Extract the [X, Y] coordinate from the center of the cell holding the provided text.  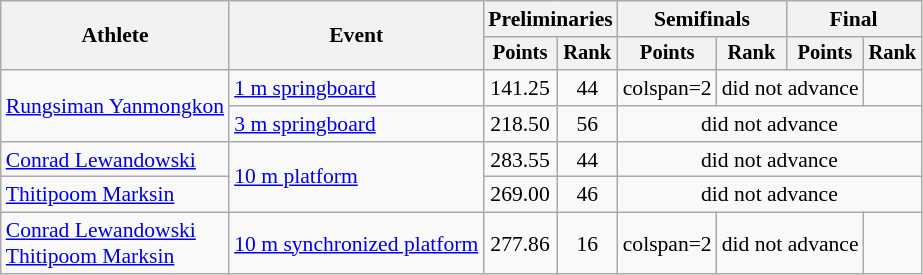
1 m springboard [356, 88]
Thitipoom Marksin [115, 195]
16 [588, 244]
283.55 [520, 160]
218.50 [520, 124]
3 m springboard [356, 124]
277.86 [520, 244]
Preliminaries [550, 19]
Final [854, 19]
10 m platform [356, 178]
Event [356, 36]
Athlete [115, 36]
Rungsiman Yanmongkon [115, 106]
141.25 [520, 88]
56 [588, 124]
269.00 [520, 195]
Semifinals [702, 19]
46 [588, 195]
10 m synchronized platform [356, 244]
Conrad Lewandowski [115, 160]
Conrad LewandowskiThitipoom Marksin [115, 244]
